Identify which cell holds the provided text, then report its [x, y] central coordinate. 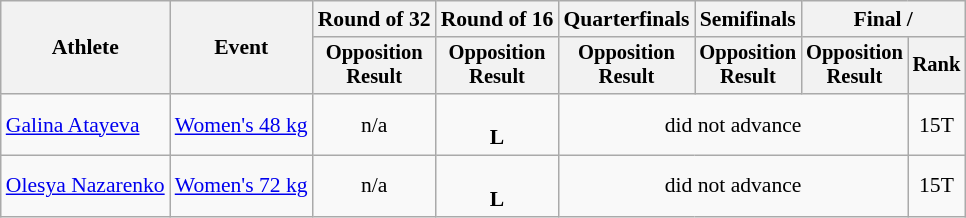
Final / [883, 19]
Galina Atayeva [86, 124]
Women's 72 kg [242, 186]
Athlete [86, 48]
Round of 16 [498, 19]
Semifinals [748, 19]
Rank [937, 66]
Quarterfinals [626, 19]
Round of 32 [374, 19]
Olesya Nazarenko [86, 186]
Women's 48 kg [242, 124]
Event [242, 48]
